Find where the given text appears and provide that cell's center as (x, y) coordinate. 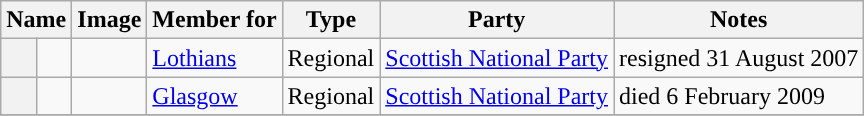
died 6 February 2009 (739, 96)
Glasgow (214, 96)
Image (110, 20)
Notes (739, 20)
Member for (214, 20)
resigned 31 August 2007 (739, 58)
Party (497, 20)
Lothians (214, 58)
Name (36, 20)
Type (331, 20)
